Locate the cell with the specified text and output its (x, y) center coordinate. 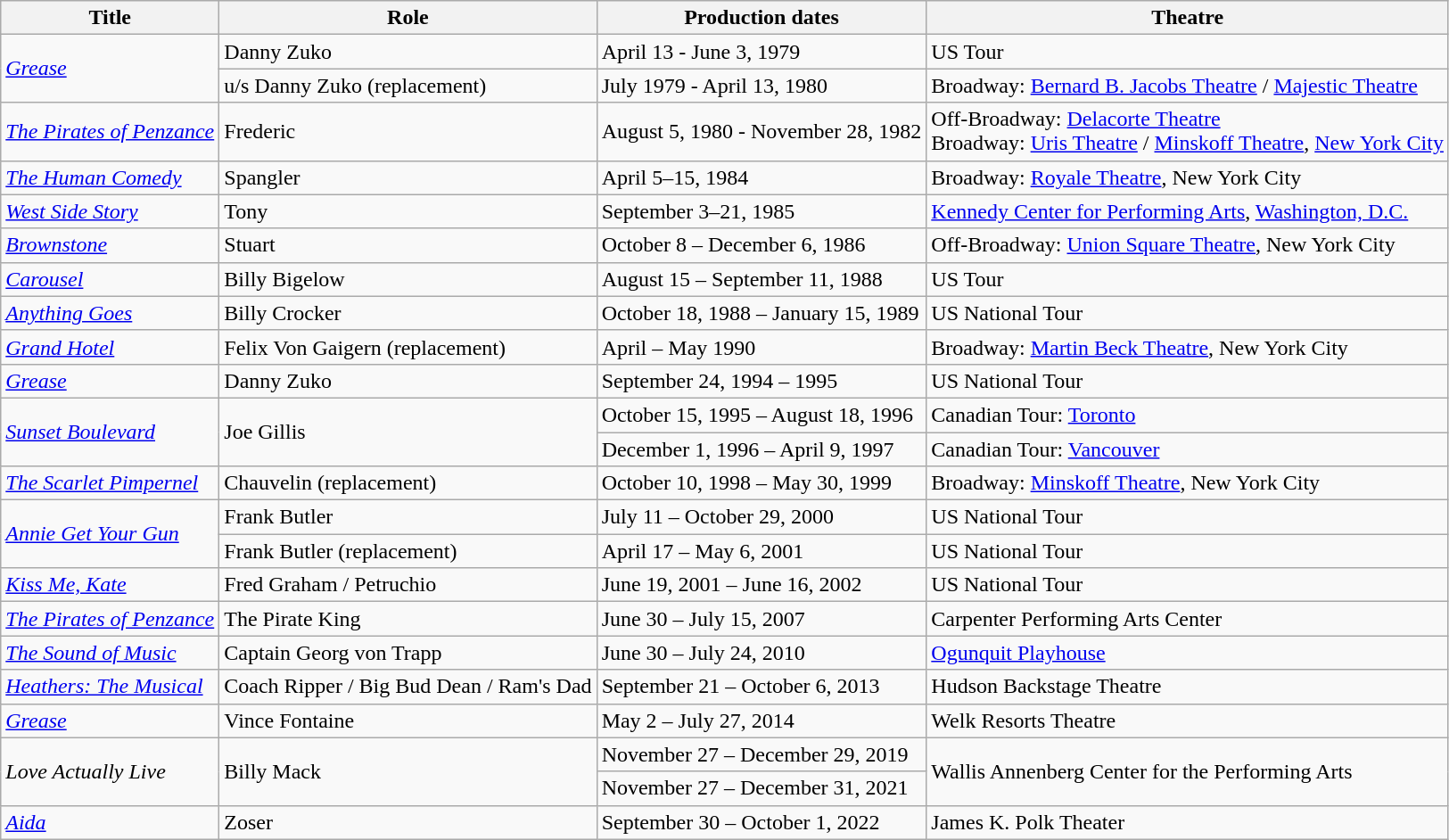
September 24, 1994 – 1995 (762, 381)
Spangler (408, 177)
Frederic (408, 132)
October 10, 1998 – May 30, 1999 (762, 483)
October 18, 1988 – January 15, 1989 (762, 313)
Coach Ripper / Big Bud Dean / Ram's Dad (408, 687)
June 30 – July 15, 2007 (762, 619)
April 13 - June 3, 1979 (762, 52)
Role (408, 18)
Billy Mack (408, 771)
September 30 – October 1, 2022 (762, 822)
Sunset Boulevard (111, 432)
July 1979 - April 13, 1980 (762, 86)
Tony (408, 211)
Carousel (111, 279)
Broadway: Minskoff Theatre, New York City (1188, 483)
Hudson Backstage Theatre (1188, 687)
Billy Crocker (408, 313)
Broadway: Royale Theatre, New York City (1188, 177)
Ogunquit Playhouse (1188, 653)
Billy Bigelow (408, 279)
The Sound of Music (111, 653)
Broadway: Martin Beck Theatre, New York City (1188, 347)
December 1, 1996 – April 9, 1997 (762, 449)
Joe Gillis (408, 432)
West Side Story (111, 211)
Stuart (408, 245)
Canadian Tour: Toronto (1188, 415)
October 15, 1995 – August 18, 1996 (762, 415)
Title (111, 18)
September 3–21, 1985 (762, 211)
Kennedy Center for Performing Arts, Washington, D.C. (1188, 211)
Kiss Me, Kate (111, 585)
September 21 – October 6, 2013 (762, 687)
Love Actually Live (111, 771)
April 5–15, 1984 (762, 177)
Wallis Annenberg Center for the Performing Arts (1188, 771)
Chauvelin (replacement) (408, 483)
Carpenter Performing Arts Center (1188, 619)
August 5, 1980 - November 28, 1982 (762, 132)
Annie Get Your Gun (111, 534)
Captain Georg von Trapp (408, 653)
Frank Butler (replacement) (408, 551)
Off-Broadway: Union Square Theatre, New York City (1188, 245)
Anything Goes (111, 313)
November 27 – December 29, 2019 (762, 754)
Canadian Tour: Vancouver (1188, 449)
Broadway: Bernard B. Jacobs Theatre / Majestic Theatre (1188, 86)
Vince Fontaine (408, 721)
Zoser (408, 822)
Frank Butler (408, 517)
The Human Comedy (111, 177)
June 19, 2001 – June 16, 2002 (762, 585)
u/s Danny Zuko (replacement) (408, 86)
Heathers: The Musical (111, 687)
The Scarlet Pimpernel (111, 483)
April – May 1990 (762, 347)
The Pirate King (408, 619)
November 27 – December 31, 2021 (762, 788)
August 15 – September 11, 1988 (762, 279)
Aida (111, 822)
James K. Polk Theater (1188, 822)
Theatre (1188, 18)
October 8 – December 6, 1986 (762, 245)
July 11 – October 29, 2000 (762, 517)
Grand Hotel (111, 347)
Fred Graham / Petruchio (408, 585)
Production dates (762, 18)
May 2 – July 27, 2014 (762, 721)
Welk Resorts Theatre (1188, 721)
Felix Von Gaigern (replacement) (408, 347)
June 30 – July 24, 2010 (762, 653)
Off-Broadway: Delacorte TheatreBroadway: Uris Theatre / Minskoff Theatre, New York City (1188, 132)
April 17 – May 6, 2001 (762, 551)
Brownstone (111, 245)
